For the text-containing cell, return its midpoint in [X, Y] coordinate format. 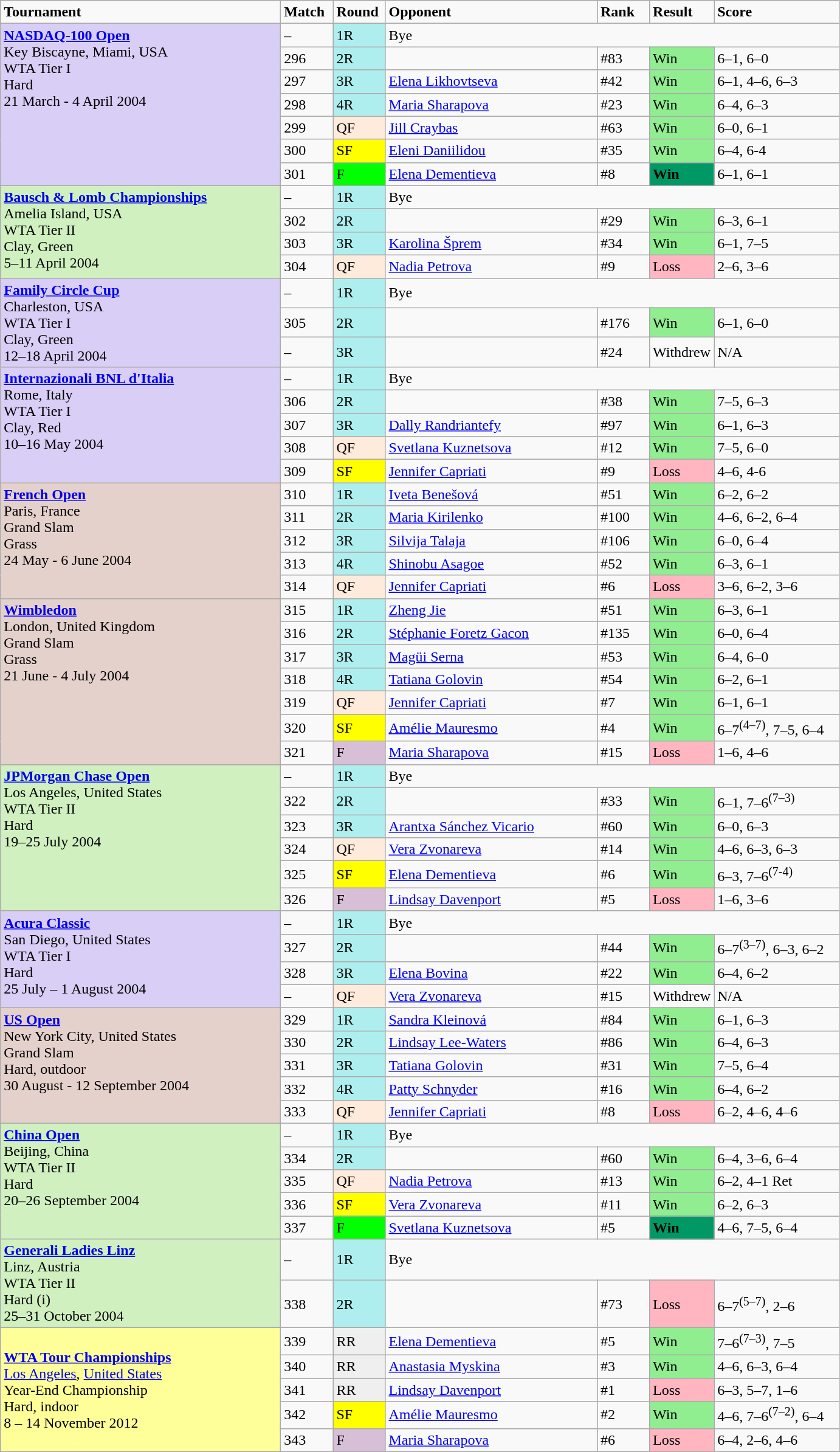
310 [307, 494]
Rank [623, 12]
299 [307, 128]
4–6, 6–3, 6–3 [777, 849]
#63 [623, 128]
6–3, 7–6(7-4) [777, 874]
#52 [623, 564]
#100 [623, 517]
Shinobu Asagoe [491, 564]
#34 [623, 243]
Result [682, 12]
Score [777, 12]
#33 [623, 801]
4–6, 6–2, 6–4 [777, 517]
#4 [623, 727]
342 [307, 1416]
#86 [623, 1042]
Round [359, 12]
Elena Likhovtseva [491, 81]
341 [307, 1390]
333 [307, 1111]
#12 [623, 448]
#1 [623, 1390]
6–2, 6–3 [777, 1205]
308 [307, 448]
Lindsay Lee-Waters [491, 1042]
6–1, 7–6(7–3) [777, 801]
301 [307, 174]
#23 [623, 105]
6–4, 6-4 [777, 151]
330 [307, 1042]
Stéphanie Foretz Gacon [491, 633]
Generali Ladies Linz Linz, Austria WTA Tier II Hard (i) 25–31 October 2004 [141, 1284]
305 [307, 322]
335 [307, 1181]
#31 [623, 1065]
Sandra Kleinová [491, 1019]
320 [307, 727]
323 [307, 826]
6–2, 4–1 Ret [777, 1181]
Jill Craybas [491, 128]
#7 [623, 702]
331 [307, 1065]
328 [307, 973]
WTA Tour Championships Los Angeles, United StatesYear-End ChampionshipHard, indoor8 – 14 November 2012 [141, 1390]
6–0, 6–1 [777, 128]
298 [307, 105]
#97 [623, 425]
6–2, 6–2 [777, 494]
297 [307, 81]
307 [307, 425]
US Open New York City, United States Grand Slam Hard, outdoor 30 August - 12 September 2004 [141, 1065]
6–1, 7–5 [777, 243]
6–7(3–7), 6–3, 6–2 [777, 949]
JPMorgan Chase Open Los Angeles, United States WTA Tier II Hard 19–25 July 2004 [141, 838]
Opponent [491, 12]
Arantxa Sánchez Vicario [491, 826]
329 [307, 1019]
#53 [623, 656]
3–6, 6–2, 3–6 [777, 587]
336 [307, 1205]
#83 [623, 58]
Match [307, 12]
French Open Paris, France Grand Slam Grass 24 May - 6 June 2004 [141, 541]
296 [307, 58]
NASDAQ-100 Open Key Biscayne, Miami, USA WTA Tier I Hard 21 March - 4 April 2004 [141, 105]
Patty Schnyder [491, 1088]
1–6, 4–6 [777, 753]
Elena Bovina [491, 973]
#22 [623, 973]
318 [307, 679]
Acura Classic San Diego, United States WTA Tier I Hard 25 July – 1 August 2004 [141, 959]
Karolina Šprem [491, 243]
309 [307, 471]
#38 [623, 402]
6–3, 5–7, 1–6 [777, 1390]
311 [307, 517]
#84 [623, 1019]
339 [307, 1341]
6–7(4–7), 7–5, 6–4 [777, 727]
Wimbledon London, United Kingdom Grand Slam Grass 21 June - 4 July 2004 [141, 681]
6–4, 3–6, 6–4 [777, 1158]
#3 [623, 1366]
322 [307, 801]
6–7(5–7), 2–6 [777, 1304]
Zheng Jie [491, 610]
4–6, 6–3, 6–4 [777, 1366]
6–2, 6–1 [777, 679]
#106 [623, 541]
#29 [623, 220]
#14 [623, 849]
304 [307, 266]
Family Circle Cup Charleston, USA WTA Tier I Clay, Green 12–18 April 2004 [141, 323]
6–1, 4–6, 6–3 [777, 81]
Iveta Benešová [491, 494]
#44 [623, 949]
6–0, 6–3 [777, 826]
343 [307, 1440]
313 [307, 564]
6–4, 6–0 [777, 656]
#2 [623, 1416]
Tournament [141, 12]
#13 [623, 1181]
4–6, 7–6(7–2), 6–4 [777, 1416]
316 [307, 633]
#135 [623, 633]
#24 [623, 353]
7–6(7–3), 7–5 [777, 1341]
303 [307, 243]
Magüi Serna [491, 656]
312 [307, 541]
7–5, 6–0 [777, 448]
#42 [623, 81]
306 [307, 402]
1–6, 3–6 [777, 899]
4–6, 4-6 [777, 471]
7–5, 6–3 [777, 402]
332 [307, 1088]
315 [307, 610]
China Open Beijing, China WTA Tier II Hard 20–26 September 2004 [141, 1181]
300 [307, 151]
321 [307, 753]
Anastasia Myskina [491, 1366]
2–6, 3–6 [777, 266]
#176 [623, 322]
4–6, 7–5, 6–4 [777, 1228]
327 [307, 949]
Dally Randriantefy [491, 425]
324 [307, 849]
#54 [623, 679]
Internazionali BNL d'Italia Rome, Italy WTA Tier I Clay, Red 10–16 May 2004 [141, 425]
#73 [623, 1304]
Silvija Talaja [491, 541]
#35 [623, 151]
Bausch & Lomb Championships Amelia Island, USA WTA Tier II Clay, Green 5–11 April 2004 [141, 232]
6–2, 4–6, 4–6 [777, 1111]
326 [307, 899]
337 [307, 1228]
Eleni Daniilidou [491, 151]
#16 [623, 1088]
340 [307, 1366]
314 [307, 587]
317 [307, 656]
Maria Kirilenko [491, 517]
334 [307, 1158]
319 [307, 702]
338 [307, 1304]
7–5, 6–4 [777, 1065]
#11 [623, 1205]
6–4, 2–6, 4–6 [777, 1440]
325 [307, 874]
302 [307, 220]
